Output the [X, Y] coordinate of the center of the cell containing the given text.  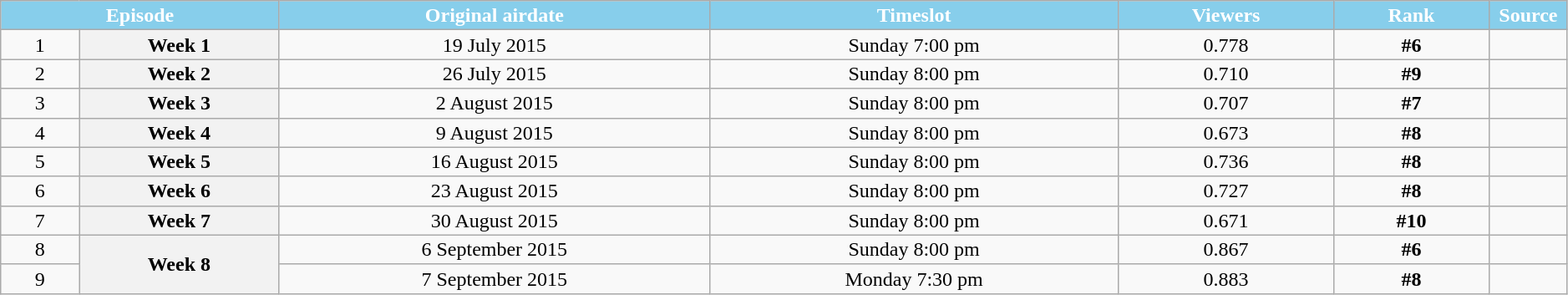
30 August 2015 [495, 221]
Week 3 [180, 104]
Viewers [1226, 15]
9 August 2015 [495, 132]
#9 [1411, 74]
0.673 [1226, 132]
0.727 [1226, 191]
Rank [1411, 15]
0.867 [1226, 249]
7 September 2015 [495, 279]
2 August 2015 [495, 104]
2 [40, 74]
Timeslot [914, 15]
0.671 [1226, 221]
#7 [1411, 104]
Original airdate [495, 15]
4 [40, 132]
Week 5 [180, 162]
0.736 [1226, 162]
23 August 2015 [495, 191]
Source [1529, 15]
Week 2 [180, 74]
Episode [140, 15]
Week 7 [180, 221]
1 [40, 45]
0.710 [1226, 74]
6 [40, 191]
0.707 [1226, 104]
6 September 2015 [495, 249]
19 July 2015 [495, 45]
0.778 [1226, 45]
Sunday 7:00 pm [914, 45]
26 July 2015 [495, 74]
Week 6 [180, 191]
Week 8 [180, 264]
3 [40, 104]
Week 1 [180, 45]
16 August 2015 [495, 162]
7 [40, 221]
Week 4 [180, 132]
0.883 [1226, 279]
8 [40, 249]
Monday 7:30 pm [914, 279]
9 [40, 279]
5 [40, 162]
#10 [1411, 221]
